Pinpoint the cell where the given text exists, returning its (x, y) midpoint coordinate. 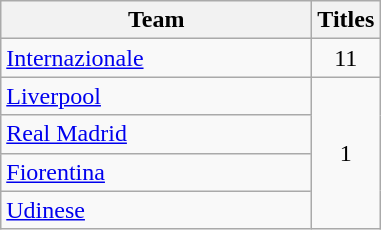
11 (346, 58)
1 (346, 153)
Real Madrid (156, 134)
Fiorentina (156, 172)
Team (156, 20)
Udinese (156, 210)
Liverpool (156, 96)
Titles (346, 20)
Internazionale (156, 58)
